Output the [x, y] coordinate of the center of the cell containing the given text.  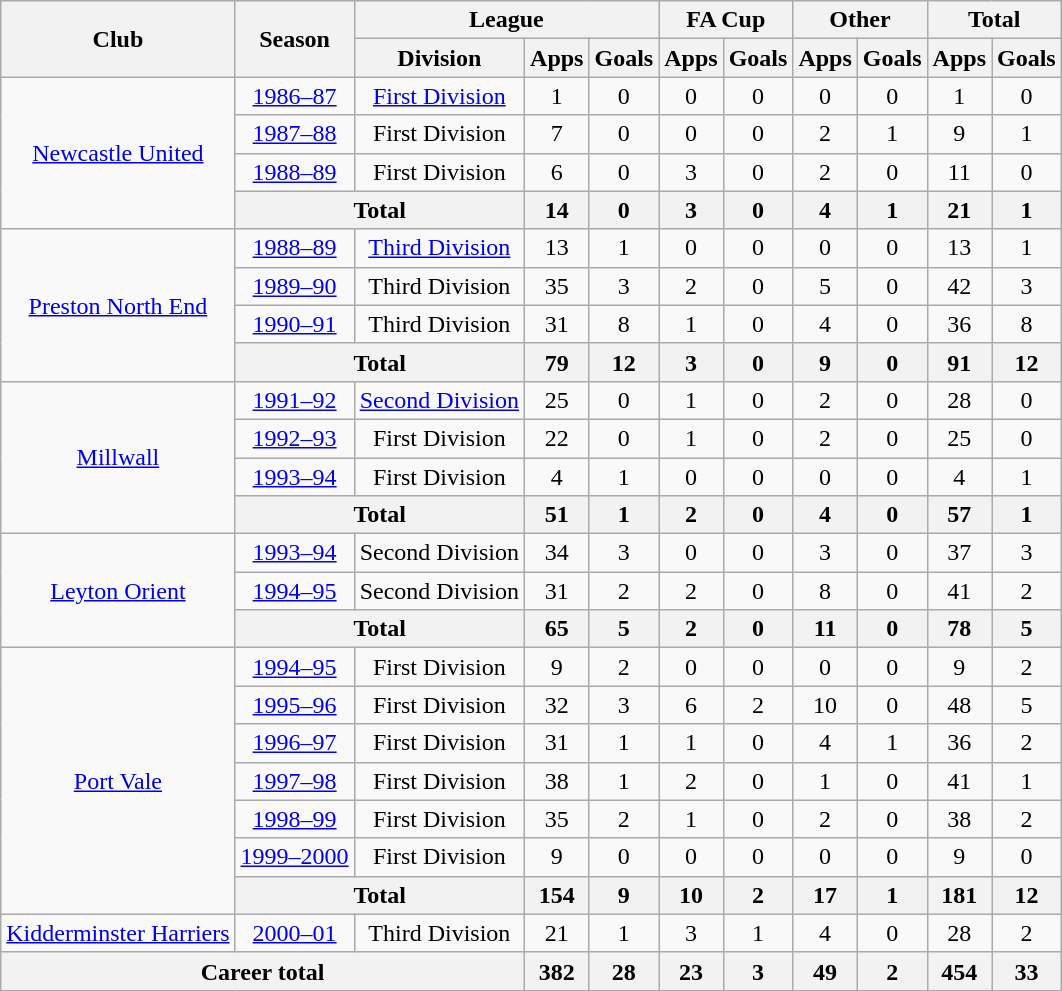
1989–90 [294, 286]
33 [1027, 971]
22 [557, 438]
Port Vale [118, 781]
51 [557, 515]
Season [294, 39]
382 [557, 971]
Career total [263, 971]
32 [557, 705]
Division [439, 58]
91 [959, 362]
Other [860, 20]
181 [959, 895]
Club [118, 39]
Leyton Orient [118, 591]
1998–99 [294, 819]
65 [557, 629]
7 [557, 134]
57 [959, 515]
14 [557, 210]
37 [959, 553]
79 [557, 362]
1986–87 [294, 96]
Millwall [118, 457]
Newcastle United [118, 153]
49 [825, 971]
78 [959, 629]
48 [959, 705]
34 [557, 553]
2000–01 [294, 933]
454 [959, 971]
42 [959, 286]
1999–2000 [294, 857]
1991–92 [294, 400]
23 [691, 971]
Preston North End [118, 305]
1996–97 [294, 743]
Kidderminster Harriers [118, 933]
17 [825, 895]
1995–96 [294, 705]
1992–93 [294, 438]
League [506, 20]
1997–98 [294, 781]
FA Cup [726, 20]
1990–91 [294, 324]
154 [557, 895]
1987–88 [294, 134]
